Locate the cell with the specified text and output its (X, Y) center coordinate. 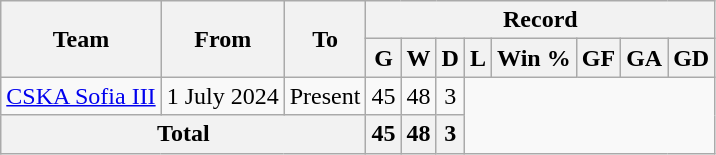
D (450, 58)
To (325, 39)
GF (598, 58)
CSKA Sofia III (81, 96)
From (222, 39)
Present (325, 96)
G (384, 58)
Total (184, 134)
Record (540, 20)
L (478, 58)
W (418, 58)
GA (644, 58)
1 July 2024 (222, 96)
Win % (534, 58)
GD (692, 58)
Team (81, 39)
